Extract the [x, y] coordinate from the center of the cell holding the provided text.  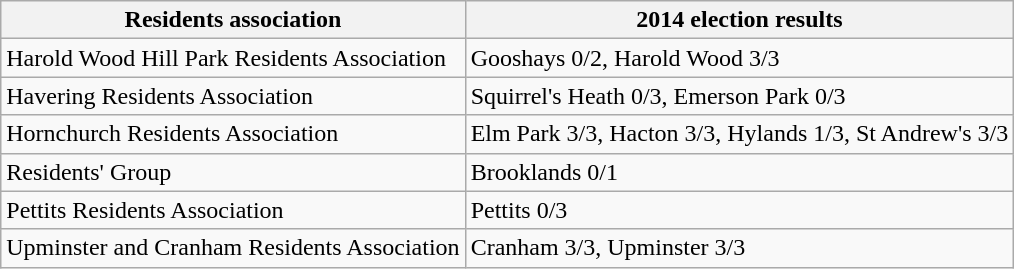
2014 election results [740, 20]
Elm Park 3/3, Hacton 3/3, Hylands 1/3, St Andrew's 3/3 [740, 134]
Hornchurch Residents Association [233, 134]
Gooshays 0/2, Harold Wood 3/3 [740, 58]
Harold Wood Hill Park Residents Association [233, 58]
Pettits Residents Association [233, 210]
Cranham 3/3, Upminster 3/3 [740, 248]
Residents association [233, 20]
Brooklands 0/1 [740, 172]
Upminster and Cranham Residents Association [233, 248]
Residents' Group [233, 172]
Squirrel's Heath 0/3, Emerson Park 0/3 [740, 96]
Pettits 0/3 [740, 210]
Havering Residents Association [233, 96]
